Return (x, y) of the center of cell containing provided text 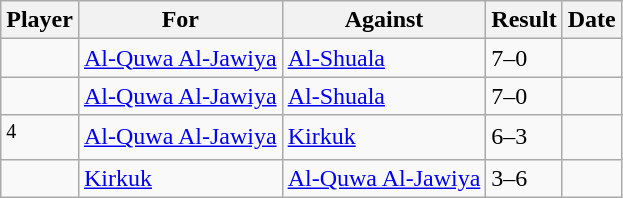
Date (592, 20)
3–6 (524, 178)
Result (524, 20)
4 (40, 138)
Against (384, 20)
6–3 (524, 138)
For (180, 20)
Player (40, 20)
